Find where the given text appears and provide that cell's center as [x, y] coordinate. 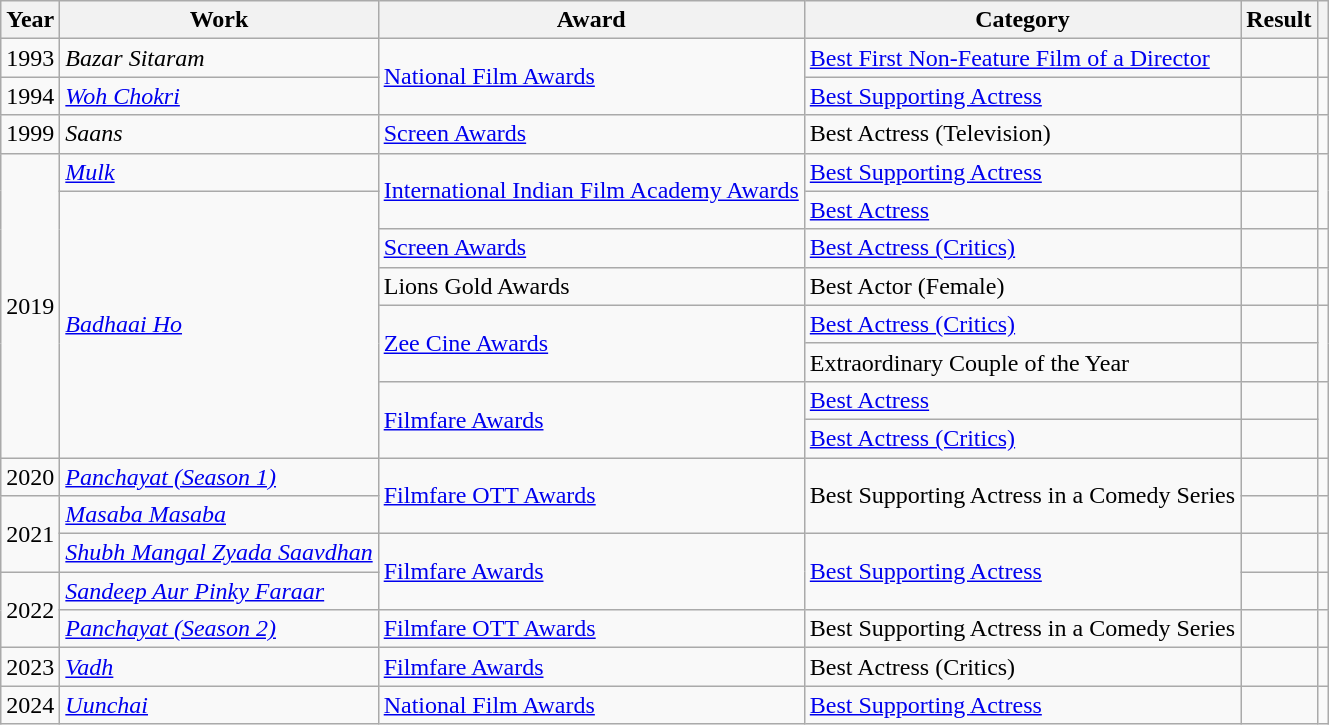
2021 [30, 534]
2022 [30, 610]
2019 [30, 305]
1993 [30, 58]
Zee Cine Awards [591, 343]
2023 [30, 667]
Uunchai [219, 705]
Mulk [219, 172]
Work [219, 20]
2024 [30, 705]
1999 [30, 134]
1994 [30, 96]
Year [30, 20]
Panchayat (Season 2) [219, 629]
Panchayat (Season 1) [219, 477]
Category [1022, 20]
2020 [30, 477]
Vadh [219, 667]
Shubh Mangal Zyada Saavdhan [219, 553]
Masaba Masaba [219, 515]
Sandeep Aur Pinky Faraar [219, 591]
International Indian Film Academy Awards [591, 191]
Saans [219, 134]
Lions Gold Awards [591, 286]
Best Actor (Female) [1022, 286]
Woh Chokri [219, 96]
Result [1279, 20]
Best Actress (Television) [1022, 134]
Best First Non-Feature Film of a Director [1022, 58]
Bazar Sitaram [219, 58]
Extraordinary Couple of the Year [1022, 362]
Badhaai Ho [219, 324]
Award [591, 20]
